Output the (X, Y) coordinate of the center of the cell containing the given text.  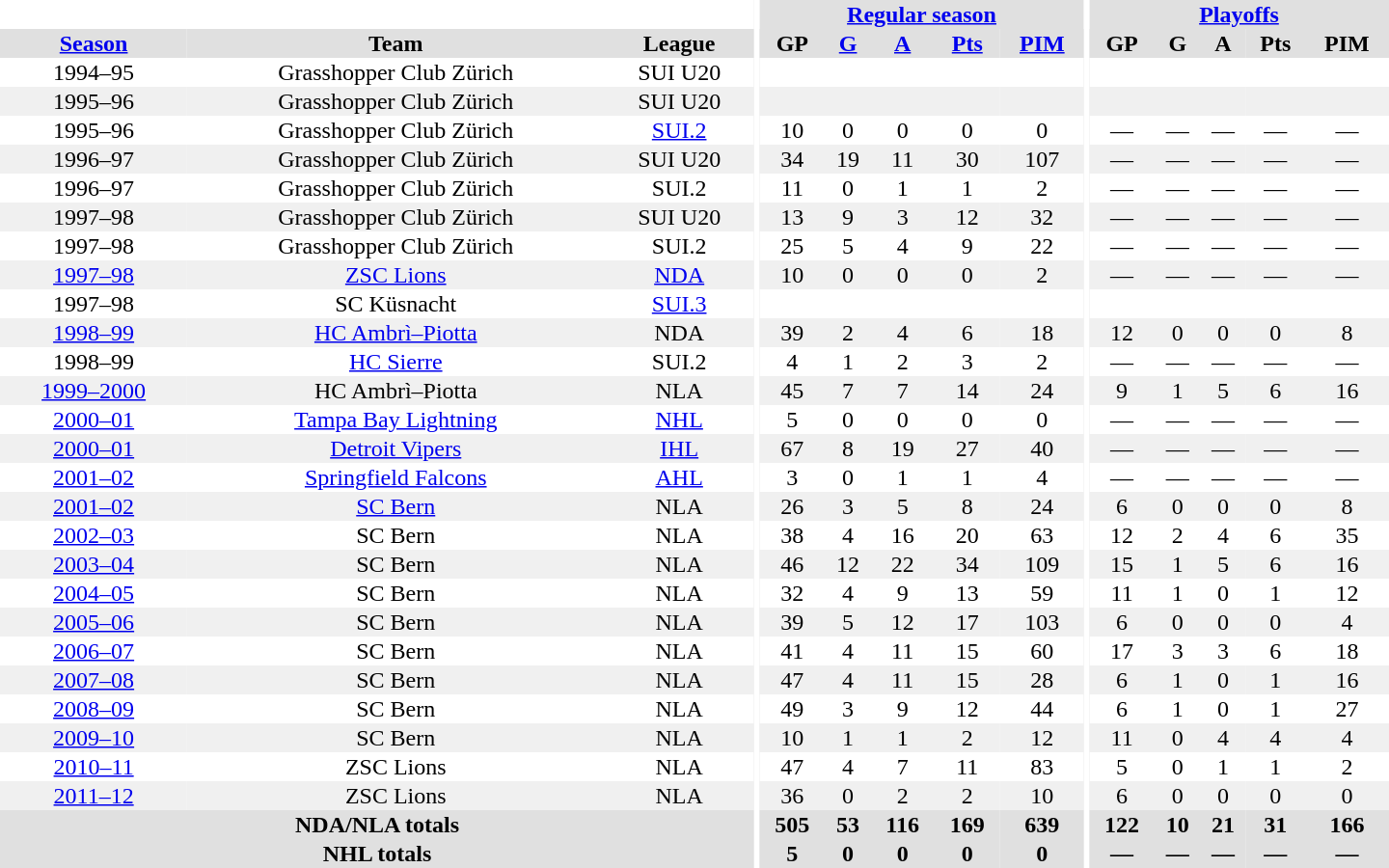
1999–2000 (94, 391)
639 (1042, 825)
45 (792, 391)
2004–05 (94, 593)
30 (967, 159)
36 (792, 796)
83 (1042, 767)
44 (1042, 709)
2005–06 (94, 622)
109 (1042, 564)
505 (792, 825)
Playoffs (1239, 14)
NHL (679, 420)
25 (792, 246)
122 (1122, 825)
Tampa Bay Lightning (395, 420)
41 (792, 651)
1994–95 (94, 72)
Team (395, 43)
NDA/NLA totals (377, 825)
2006–07 (94, 651)
14 (967, 391)
2010–11 (94, 767)
IHL (679, 448)
AHL (679, 477)
49 (792, 709)
46 (792, 564)
166 (1347, 825)
53 (847, 825)
2002–03 (94, 535)
Season (94, 43)
28 (1042, 680)
League (679, 43)
38 (792, 535)
2009–10 (94, 738)
60 (1042, 651)
SUI.3 (679, 304)
67 (792, 448)
59 (1042, 593)
35 (1347, 535)
HC Sierre (395, 362)
116 (903, 825)
2003–04 (94, 564)
Detroit Vipers (395, 448)
NHL totals (377, 854)
Springfield Falcons (395, 477)
20 (967, 535)
2011–12 (94, 796)
2008–09 (94, 709)
SC Küsnacht (395, 304)
103 (1042, 622)
26 (792, 506)
40 (1042, 448)
2007–08 (94, 680)
31 (1275, 825)
107 (1042, 159)
169 (967, 825)
Regular season (921, 14)
63 (1042, 535)
21 (1223, 825)
